Detect which cell encompasses the target text, then output its [x, y] center coordinate. 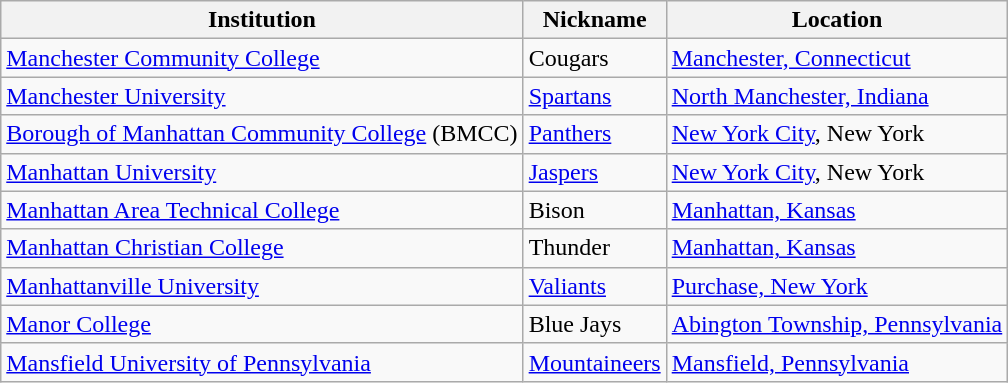
Jaspers [594, 172]
North Manchester, Indiana [837, 96]
Abington Township, Pennsylvania [837, 324]
Manhattan University [262, 172]
Borough of Manhattan Community College (BMCC) [262, 134]
Thunder [594, 248]
Manhattanville University [262, 286]
Panthers [594, 134]
Cougars [594, 58]
Location [837, 20]
Mountaineers [594, 362]
Manor College [262, 324]
Bison [594, 210]
Valiants [594, 286]
Mansfield University of Pennsylvania [262, 362]
Mansfield, Pennsylvania [837, 362]
Manhattan Area Technical College [262, 210]
Manchester, Connecticut [837, 58]
Manchester Community College [262, 58]
Spartans [594, 96]
Manhattan Christian College [262, 248]
Institution [262, 20]
Blue Jays [594, 324]
Nickname [594, 20]
Purchase, New York [837, 286]
Manchester University [262, 96]
